Pinpoint the cell where the given text exists, returning its (x, y) midpoint coordinate. 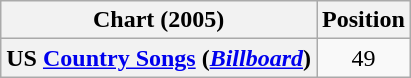
49 (364, 58)
US Country Songs (Billboard) (159, 58)
Chart (2005) (159, 20)
Position (364, 20)
